Pinpoint the cell where the given text exists, returning its (X, Y) midpoint coordinate. 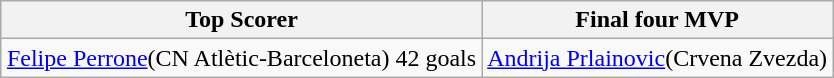
Andrija Prlainovic(Crvena Zvezda) (658, 58)
Final four MVP (658, 20)
Top Scorer (241, 20)
Felipe Perrone(CN Atlètic-Barceloneta) 42 goals (241, 58)
